Provide the (x, y) coordinate of the cell's center where the given text is located.  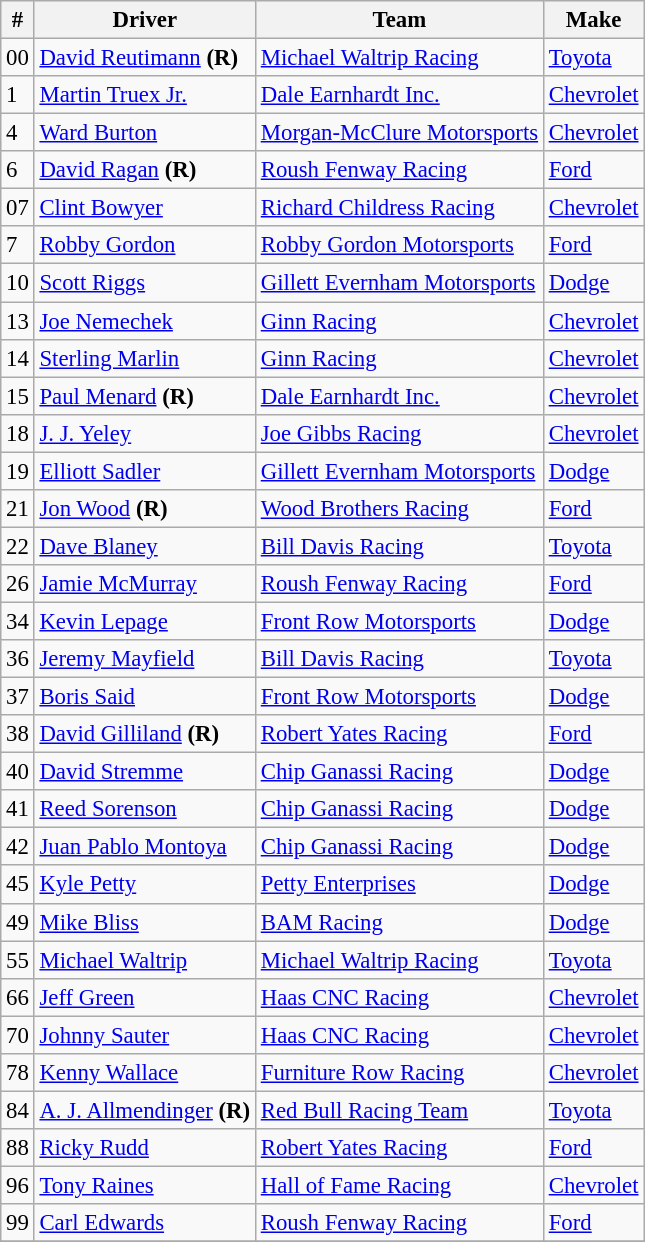
Carl Edwards (144, 1223)
Jeremy Mayfield (144, 659)
Jeff Green (144, 997)
41 (18, 809)
Joe Nemechek (144, 321)
7 (18, 245)
J. J. Yeley (144, 433)
Red Bull Racing Team (399, 1110)
Make (593, 20)
Ricky Rudd (144, 1148)
10 (18, 283)
Elliott Sadler (144, 471)
Scott Riggs (144, 283)
Tony Raines (144, 1185)
66 (18, 997)
Morgan-McClure Motorsports (399, 133)
70 (18, 1035)
Boris Said (144, 697)
David Reutimann (R) (144, 58)
14 (18, 358)
99 (18, 1223)
Paul Menard (R) (144, 396)
David Gilliland (R) (144, 734)
Petty Enterprises (399, 885)
Wood Brothers Racing (399, 509)
55 (18, 960)
Dave Blaney (144, 546)
38 (18, 734)
13 (18, 321)
David Stremme (144, 772)
88 (18, 1148)
Kyle Petty (144, 885)
36 (18, 659)
07 (18, 208)
22 (18, 546)
Mike Bliss (144, 922)
Joe Gibbs Racing (399, 433)
15 (18, 396)
00 (18, 58)
1 (18, 95)
Michael Waltrip (144, 960)
34 (18, 621)
Martin Truex Jr. (144, 95)
18 (18, 433)
Robby Gordon (144, 245)
David Ragan (R) (144, 170)
Team (399, 20)
# (18, 20)
96 (18, 1185)
21 (18, 509)
Johnny Sauter (144, 1035)
Robby Gordon Motorsports (399, 245)
19 (18, 471)
Kevin Lepage (144, 621)
Jon Wood (R) (144, 509)
Jamie McMurray (144, 584)
Juan Pablo Montoya (144, 847)
Ward Burton (144, 133)
Richard Childress Racing (399, 208)
Driver (144, 20)
40 (18, 772)
78 (18, 1073)
42 (18, 847)
4 (18, 133)
Furniture Row Racing (399, 1073)
6 (18, 170)
BAM Racing (399, 922)
Reed Sorenson (144, 809)
37 (18, 697)
Hall of Fame Racing (399, 1185)
Kenny Wallace (144, 1073)
26 (18, 584)
45 (18, 885)
Clint Bowyer (144, 208)
49 (18, 922)
Sterling Marlin (144, 358)
A. J. Allmendinger (R) (144, 1110)
84 (18, 1110)
